Find where the given text appears and provide that cell's center as [X, Y] coordinate. 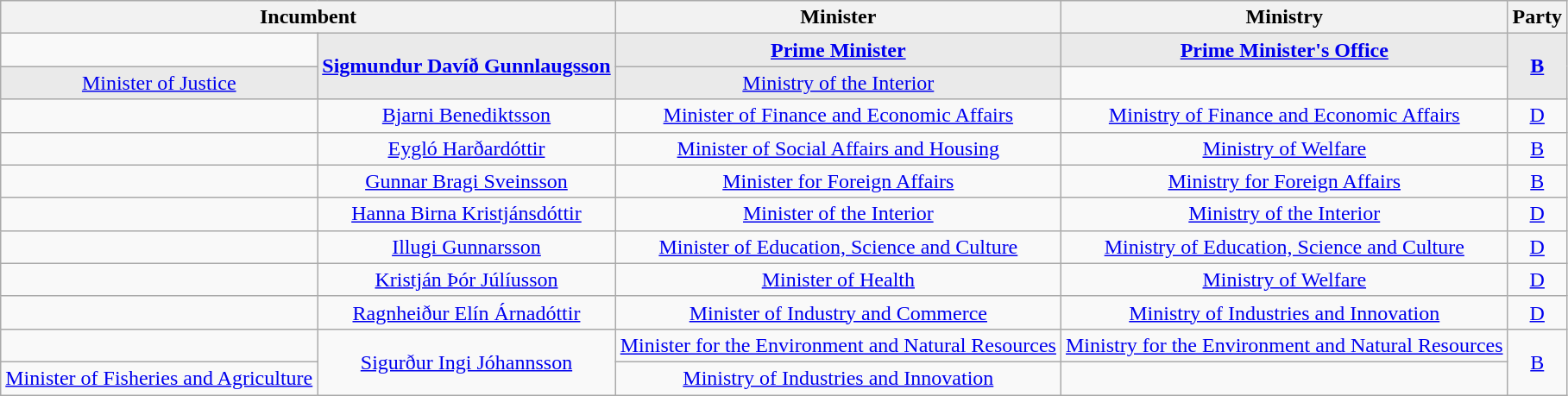
Ministry [1284, 17]
Minister [838, 17]
Minister of Industry and Commerce [838, 312]
Prime Minister's Office [1284, 50]
Minister for Foreign Affairs [838, 181]
Ministry of Education, Science and Culture [1284, 247]
Party [1537, 17]
Ragnheiður Elín Árnadóttir [466, 312]
Kristján Þór Júlíusson [466, 280]
Minister for the Environment and Natural Resources [838, 345]
Ministry for the Environment and Natural Resources [1284, 345]
Minister of Fisheries and Agriculture [159, 378]
Incumbent [308, 17]
Sigurður Ingi Jóhannsson [466, 361]
Illugi Gunnarsson [466, 247]
Minister of Education, Science and Culture [838, 247]
Minister of Justice [159, 83]
Hanna Birna Kristjánsdóttir [466, 214]
Bjarni Benediktsson [466, 116]
Gunnar Bragi Sveinsson [466, 181]
Minister of Finance and Economic Affairs [838, 116]
Ministry for Foreign Affairs [1284, 181]
Eygló Harðardóttir [466, 148]
Minister of Health [838, 280]
Minister of the Interior [838, 214]
Minister of Social Affairs and Housing [838, 148]
Prime Minister [838, 50]
Sigmundur Davíð Gunnlaugsson [466, 66]
Ministry of Finance and Economic Affairs [1284, 116]
